Capture the cell that displays the provided text and extract its [X, Y] central coordinate. 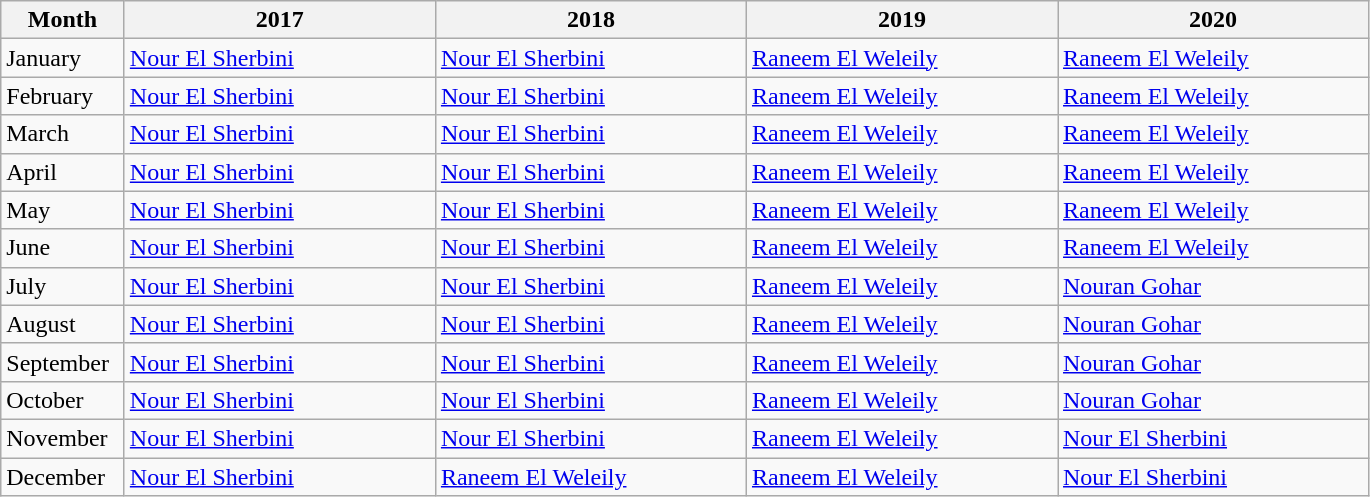
January [63, 58]
March [63, 134]
July [63, 286]
April [63, 172]
February [63, 96]
2018 [590, 20]
October [63, 400]
2020 [1214, 20]
August [63, 324]
2017 [280, 20]
June [63, 248]
2019 [902, 20]
Month [63, 20]
September [63, 362]
November [63, 438]
December [63, 477]
May [63, 210]
